For the text-containing cell, return its midpoint in [X, Y] coordinate format. 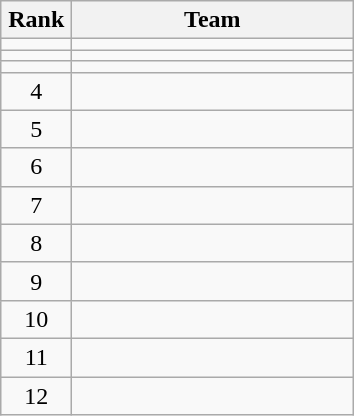
6 [36, 167]
Rank [36, 20]
8 [36, 243]
4 [36, 91]
12 [36, 395]
5 [36, 129]
11 [36, 357]
Team [212, 20]
9 [36, 281]
7 [36, 205]
10 [36, 319]
